Scan for the cell matching the given text and deliver its [X, Y] coordinate at center. 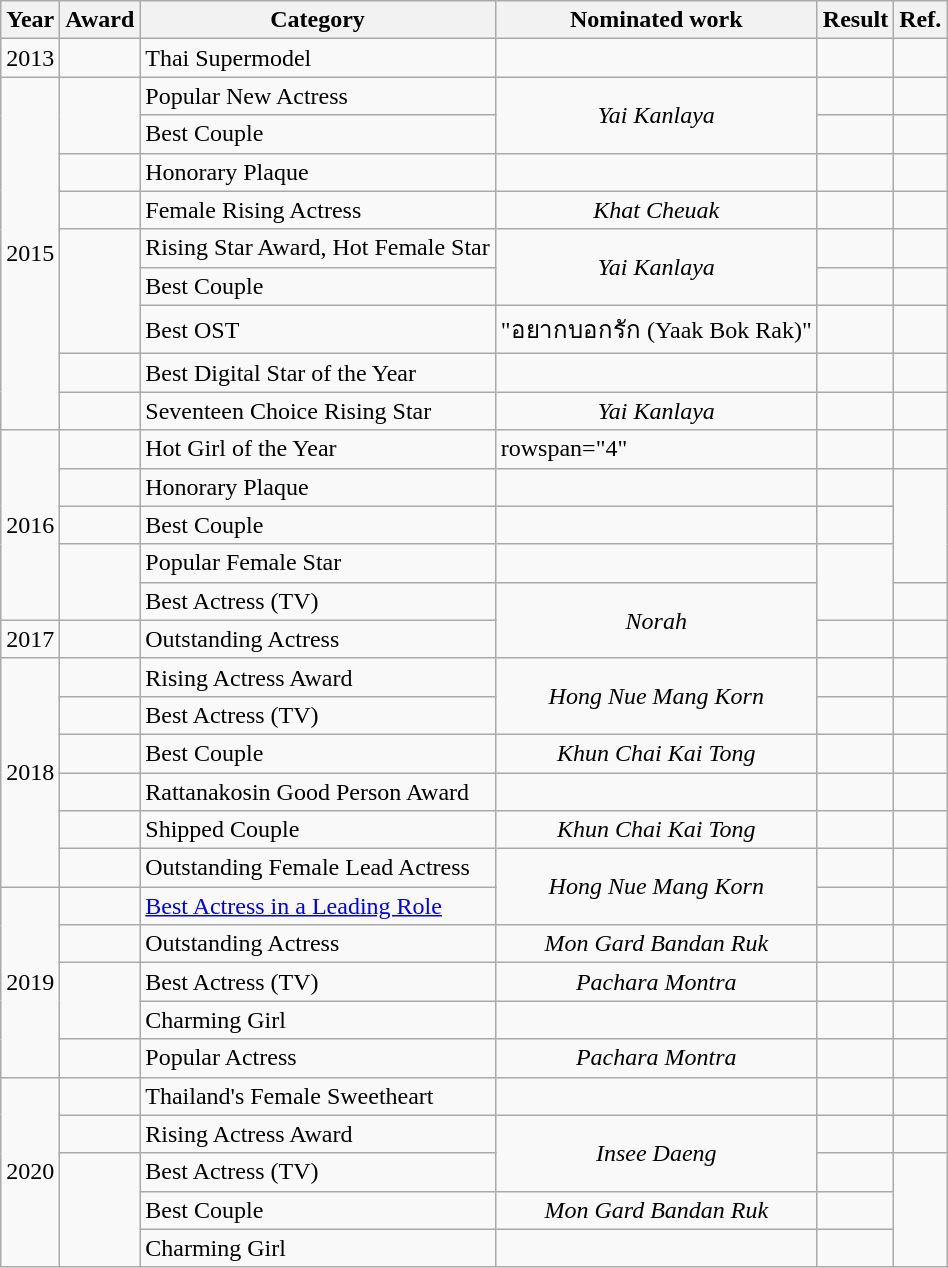
2018 [30, 772]
Outstanding Female Lead Actress [318, 868]
Insee Daeng [656, 1153]
Seventeen Choice Rising Star [318, 411]
2013 [30, 58]
Award [100, 20]
Khat Cheuak [656, 210]
2017 [30, 639]
Popular Actress [318, 1058]
Rising Star Award, Hot Female Star [318, 248]
Hot Girl of the Year [318, 449]
Result [855, 20]
Popular Female Star [318, 563]
rowspan="4" [656, 449]
Year [30, 20]
2016 [30, 525]
Thailand's Female Sweetheart [318, 1096]
Best OST [318, 330]
"อยากบอกรัก (Yaak Bok Rak)" [656, 330]
Rattanakosin Good Person Award [318, 791]
Category [318, 20]
Female Rising Actress [318, 210]
2015 [30, 254]
Shipped Couple [318, 830]
Thai Supermodel [318, 58]
2020 [30, 1172]
Popular New Actress [318, 96]
Best Digital Star of the Year [318, 373]
Nominated work [656, 20]
Ref. [920, 20]
Norah [656, 620]
2019 [30, 982]
Best Actress in a Leading Role [318, 906]
